Scan for the cell matching the given text and deliver its (X, Y) coordinate at center. 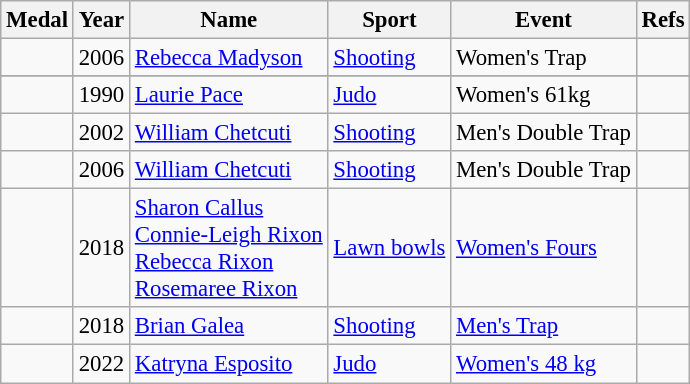
Lawn bowls (390, 248)
Brian Galea (230, 327)
Sport (390, 20)
Men's Trap (544, 327)
Katryna Esposito (230, 364)
Women's 61kg (544, 95)
Refs (663, 20)
Rebecca Madyson (230, 58)
Sharon CallusConnie-Leigh RixonRebecca RixonRosemaree Rixon (230, 248)
Women's 48 kg (544, 364)
Women's Trap (544, 58)
Medal (38, 20)
Event (544, 20)
2022 (101, 364)
Name (230, 20)
1990 (101, 95)
Laurie Pace (230, 95)
2002 (101, 133)
Year (101, 20)
Women's Fours (544, 248)
